Provide the [x, y] coordinate of the cell's center where the given text is located.  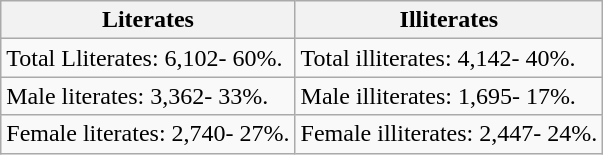
Female illiterates: 2,447- 24%. [449, 134]
Male literates: 3,362- 33%. [148, 96]
Illiterates [449, 20]
Male illiterates: 1,695- 17%. [449, 96]
Female literates: 2,740- 27%. [148, 134]
Total Lliterates: 6,102- 60%. [148, 58]
Literates [148, 20]
Total illiterates: 4,142- 40%. [449, 58]
